Output the (x, y) coordinate of the center of the cell containing the given text.  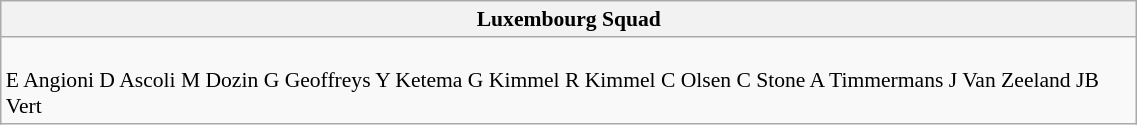
E Angioni D Ascoli M Dozin G Geoffreys Y Ketema G Kimmel R Kimmel C Olsen C Stone A Timmermans J Van Zeeland JB Vert (569, 80)
Luxembourg Squad (569, 19)
